Capture the cell that displays the provided text and extract its (x, y) central coordinate. 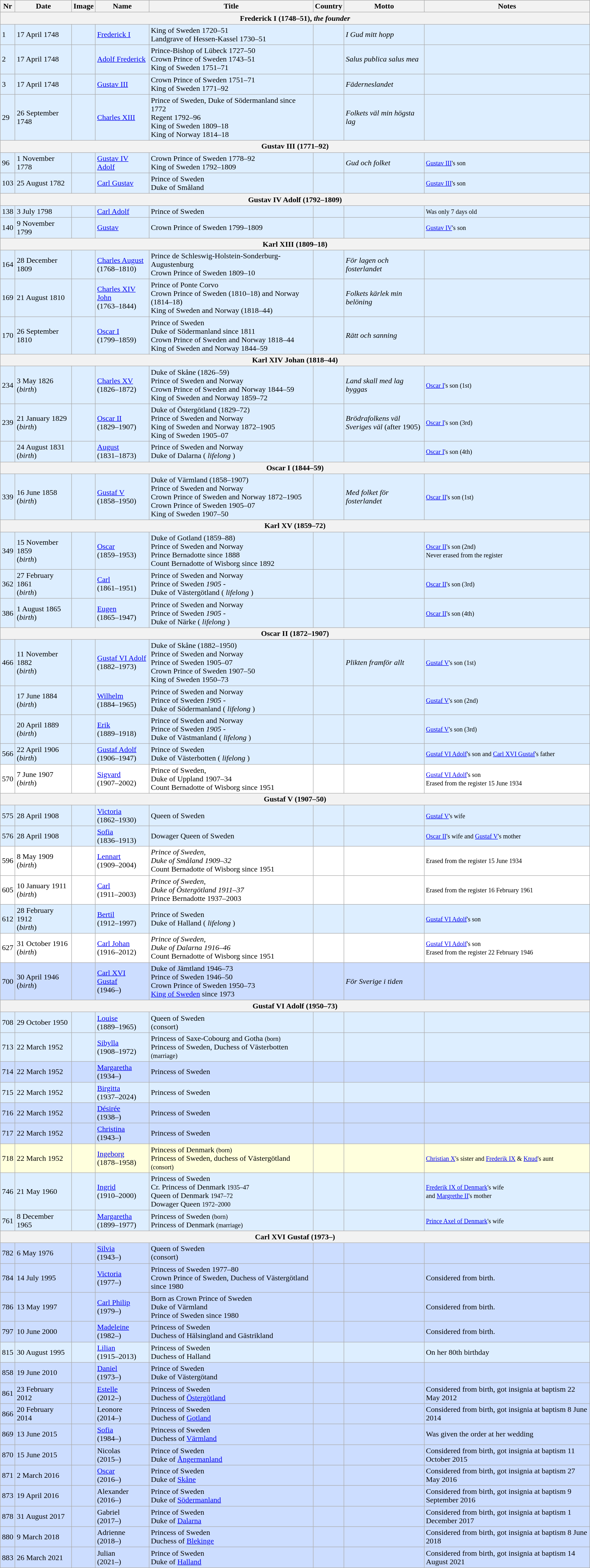
Charles August(1768–1810) (122, 265)
Oscar II (1872–1907) (295, 633)
Ingrid(1910–2000) (122, 1192)
Frederick I (122, 35)
30 April 1946(birth) (43, 981)
3 (8, 84)
11 November 1882(birth) (43, 662)
Gustaf V's son (3rd) (507, 729)
Silvia(1943–) (122, 1253)
Duke of Skåne (1826–59)Prince of Sweden and NorwayCrown Prince of Sweden and Norway 1844–59King of Sweden and Norway 1859–72 (231, 385)
Gustaf VI Adolf's son Erased from the register 22 February 1946 (507, 948)
Prince of Sweden,Duke of Småland 1909–32 Count Bernadotte of Wisborg since 1951 (231, 861)
Gustav (122, 228)
Princess of Sweden 1977–80Crown Prince of Sweden, Duchess of Västergötland since 1980 (231, 1278)
Carl Johan(1916–2012) (122, 948)
858 (8, 1373)
866 (8, 1414)
700 (8, 981)
Sibylla(1908–1972) (122, 1047)
239 (8, 423)
31 August 2017 (43, 1517)
Frederik IX of Denmark's wifeand Margrethe II's mother (507, 1192)
Sigvard(1907–2002) (122, 779)
Gustaf VI Adolf's son Erased from the register 15 June 1934 (507, 779)
Prince of SwedenDuke of Södermanland since 1811Crown Prince of Sweden and Norway 1818–44King of Sweden and Norway 1844–59 (231, 336)
140 (8, 228)
Prince of SwedenDuke of Halland ( lifelong ) (231, 919)
Queen of Sweden (231, 816)
708 (8, 1022)
19 June 2010 (43, 1373)
Oscar I's son (1st) (507, 385)
Image (84, 6)
878 (8, 1517)
Karl XV (1859–72) (295, 526)
6 May 1976 (43, 1253)
169 (8, 298)
Prince of Sweden,Duke of Östergötland 1911–37Prince Bernadotte 1937–2003 (231, 890)
Gustaf V(1858–1950) (122, 497)
Date (43, 6)
Prince of Sweden and NorwayPrince of Sweden 1905 -Duke of Västmanland ( lifelong ) (231, 729)
23 February 2012 (43, 1393)
9 March 2018 (43, 1537)
786 (8, 1307)
Land skall med lag byggas (384, 385)
30 August 1995 (43, 1352)
Oscar II's son (1st) (507, 497)
Duke of Skåne (1882–1950)Prince of Sweden and Norway Prince of Sweden 1905–07Crown Prince of Sweden 1907–50King of Sweden 1950–73 (231, 662)
Gustaf V's wife (507, 816)
29 October 1950 (43, 1022)
Oscar(1859–1953) (122, 551)
Was given the order at her wedding (507, 1434)
Prince of Sweden, Duke of Dalarna 1916–46Count Bernadotte of Wisborg since 1951 (231, 948)
25 August 1782 (43, 183)
746 (8, 1192)
Considered from birth, got insignia at baptism 27 May 2016 (507, 1476)
Sofia(1836–1913) (122, 836)
234 (8, 385)
Gustav III (1771–92) (295, 146)
Oscar II(1829–1907) (122, 423)
Motto (384, 6)
26 September 1810 (43, 336)
Eugen(1865–1947) (122, 613)
861 (8, 1393)
815 (8, 1352)
King of Sweden 1720–51Landgrave of Hessen-Kassel 1730–51 (231, 35)
19 April 2016 (43, 1496)
Lennart(1909–2004) (122, 861)
Considered from birth, got insignia at baptism 8 June 2014 (507, 1414)
1 November 1778 (43, 163)
28 February 1912(birth) (43, 919)
716 (8, 1113)
Gustav III (122, 84)
10 January 1911(birth) (43, 890)
Salus publica salus mea (384, 59)
Nicolas(2015–) (122, 1455)
Prince of Sweden Duke of Västerbotten ( lifelong ) (231, 754)
Julian(2021–) (122, 1558)
Erased from the register 15 June 1934 (507, 861)
Margaretha(1934–) (122, 1072)
Adolf Frederick (122, 59)
Sofia(1984–) (122, 1434)
Oscar II's son (4th) (507, 613)
Carl(1861–1951) (122, 584)
718 (8, 1158)
2 March 2016 (43, 1476)
Carl Gustav (122, 183)
Folkets väl min högsta lag (384, 117)
28 December 1809 (43, 265)
Considered from birth, got insignia at baptism 22 May 2012 (507, 1393)
Madeleine(1982–) (122, 1332)
Carl XVI Gustaf(1946–) (122, 981)
Duke of Jämtland 1946–73Prince of Sweden 1946–50Crown Prince of Sweden 1950–73King of Sweden since 1973 (231, 981)
782 (8, 1253)
Oscar I's son (4th) (507, 452)
Prince Axel of Denmark's wife (507, 1221)
Victoria(1977–) (122, 1278)
Victoria(1862–1930) (122, 816)
Erased from the register 16 February 1961 (507, 890)
Prince of SwedenDuke of Dalarna (231, 1517)
2 (8, 59)
715 (8, 1092)
386 (8, 613)
Alexander(2016–) (122, 1496)
14 July 1995 (43, 1278)
15 June 2015 (43, 1455)
Oscar II's son (2nd)Never erased from the register (507, 551)
16 June 1858(birth) (43, 497)
Oscar I(1799–1859) (122, 336)
On her 80th birthday (507, 1352)
Duke of Östergötland (1829–72) Prince of Sweden and NorwayKing of Sweden and Norway 1872–1905King of Sweden 1905–07 (231, 423)
627 (8, 948)
Gustaf VI Adolf (1950–73) (295, 1006)
8 May 1909(birth) (43, 861)
Was only 7 days old (507, 211)
21 May 1960 (43, 1192)
Duke of Gotland (1859–88)Prince of Sweden and NorwayPrince Bernadotte since 1888Count Bernadotte of Wisborg since 1892 (231, 551)
Prince of SwedenDuke of Södermanland (231, 1496)
883 (8, 1558)
570 (8, 779)
I Gud mitt hopp (384, 35)
Erik(1889–1918) (122, 729)
Margaretha(1899–1977) (122, 1221)
10 June 2000 (43, 1332)
Prince of Sweden and NorwayPrince of Sweden 1905 -Duke of Södermanland ( lifelong ) (231, 700)
Charles XIV John(1763–1844) (122, 298)
Considered from birth, got insignia at baptism 9 September 2016 (507, 1496)
26 March 2021 (43, 1558)
Gustaf VI Adolf(1882–1973) (122, 662)
17 June 1884(birth) (43, 700)
3 July 1798 (43, 211)
Princess of Sweden (born)Princess of Denmark (marriage) (231, 1221)
Bertil(1912–1997) (122, 919)
Title (231, 6)
Carl Adolf (122, 211)
3 May 1826(birth) (43, 385)
Adrienne(2018–) (122, 1537)
För Sverige i tiden (384, 981)
Prince of Sweden, Duke of Södermanland since 1772Regent 1792–96King of Sweden 1809–18King of Norway 1814–18 (231, 117)
873 (8, 1496)
Considered from birth, got insignia at baptism 14 August 2021 (507, 1558)
Birgitta(1937–2024) (122, 1092)
103 (8, 183)
96 (8, 163)
761 (8, 1221)
Prince of Sweden and NorwayPrince of Sweden 1905 -Duke of Västergötland ( lifelong ) (231, 584)
Estelle(2012–) (122, 1393)
Carl XVI Gustaf (1973–) (295, 1237)
870 (8, 1455)
Crown Prince of Sweden 1778–92King of Sweden 1792–1809 (231, 163)
Considered from birth, got insignia at baptism 1 December 2017 (507, 1517)
Princess of SwedenDuchess of Värmland (231, 1434)
Med folket för fosterlandet (384, 497)
466 (8, 662)
26 September 1748 (43, 117)
Gustav IV's son (507, 228)
Prince-Bishop of Lübeck 1727–50Crown Prince of Sweden 1743–51King of Sweden 1751–71 (231, 59)
Prince of Sweden, Duke of Uppland 1907–34Count Bernadotte of Wisborg since 1951 (231, 779)
13 May 1997 (43, 1307)
Country (329, 6)
170 (8, 336)
21 August 1810 (43, 298)
Gustaf V (1907–50) (295, 799)
Gustaf V's son (1st) (507, 662)
Crown Prince of Sweden 1751–71King of Sweden 1771–92 (231, 84)
Louise(1889–1965) (122, 1022)
Folkets kärlek min belöning (384, 298)
Prince of SwedenDuke of Västergötand (231, 1373)
Princess of SwedenDuchess of Halland (231, 1352)
Princess of SwedenDuchess of Östergötland (231, 1393)
Nr (8, 6)
Lilian(1915–2013) (122, 1352)
Name (122, 6)
Prince of Ponte CorvoCrown Prince of Sweden (1810–18) and Norway (1814–18)King of Sweden and Norway (1818–44) (231, 298)
Carl Philip(1979–) (122, 1307)
Oscar II's son (3rd) (507, 584)
9 November 1799 (43, 228)
Charles XIII (122, 117)
339 (8, 497)
Crown Prince of Sweden 1799–1809 (231, 228)
Prince of SwedenDuke of Ångermanland (231, 1455)
Leonore(2014–) (122, 1414)
Prince of SwedenDuke of Halland (231, 1558)
566 (8, 754)
Rätt och sanning (384, 336)
576 (8, 836)
Born as Crown Prince of SwedenDuke of VärmlandPrince of Sweden since 1980 (231, 1307)
Daniel(1973–) (122, 1373)
Prince of SwedenDuke of Skåne (231, 1476)
Princess of Saxe-Cobourg and Gotha (born)Princess of Sweden, Duchess of Västerbotten (marriage) (231, 1047)
Désirée(1938–) (122, 1113)
7 June 1907(birth) (43, 779)
784 (8, 1278)
1 (8, 35)
8 December 1965 (43, 1221)
Oscar II's wife and Gustaf V's mother (507, 836)
Considered from birth, got insignia at baptism 11 October 2015 (507, 1455)
Queen of Sweden(consort) (231, 1022)
Gustaf V's son (2nd) (507, 700)
Gustaf VI Adolf's son (507, 919)
29 (8, 117)
869 (8, 1434)
Carl(1911–2003) (122, 890)
575 (8, 816)
Prince de Schleswig-Holstein-Sonderburg-AugustenburgCrown Prince of Sweden 1809–10 (231, 265)
Prince of Sweden (231, 211)
Princess of SwedenDuchess of Hälsingland and Gästrikland (231, 1332)
713 (8, 1047)
612 (8, 919)
Gustaf Adolf(1906–1947) (122, 754)
880 (8, 1537)
För lagen och fosterlandet (384, 265)
Prince of Sweden and NorwayDuke of Dalarna ( lifelong ) (231, 452)
Christina(1943–) (122, 1134)
164 (8, 265)
Wilhelm(1884–1965) (122, 700)
Oscar I's son (3rd) (507, 423)
15 November 1859(birth) (43, 551)
20 February 2014 (43, 1414)
349 (8, 551)
Oscar I (1844–59) (295, 468)
31 October 1916(birth) (43, 948)
Princess of Denmark (born)Princess of Sweden, duchess of Västergötland (consort) (231, 1158)
Oscar(2016–) (122, 1476)
717 (8, 1134)
Prince of SwedenDuke of Småland (231, 183)
Frederick I (1748–51), the founder (295, 18)
Gustav IV Adolf (1792–1809) (295, 199)
August(1831–1873) (122, 452)
Gud och folket (384, 163)
Gabriel(2017–) (122, 1517)
605 (8, 890)
Gustav IV Adolf (122, 163)
Karl XIII (1809–18) (295, 244)
13 June 2015 (43, 1434)
Christian X's sister and Frederik IX & Knud's aunt (507, 1158)
Queen of Sweden (consort) (231, 1253)
138 (8, 211)
1 August 1865(birth) (43, 613)
Brödrafolkens välSveriges väl (after 1905) (384, 423)
Fäderneslandet (384, 84)
596 (8, 861)
20 April 1889(birth) (43, 729)
Gustaf VI Adolf's son and Carl XVI Gustaf's father (507, 754)
22 April 1906(birth) (43, 754)
Dowager Queen of Sweden (231, 836)
Princess of SwedenDuchess of Gotland (231, 1414)
714 (8, 1072)
Karl XIV Johan (1818–44) (295, 360)
Princess of SwedenDuchess of Blekinge (231, 1537)
Ingeborg(1878–1958) (122, 1158)
Princess of SwedenCr. Princess of Denmark 1935–47Queen of Denmark 1947–72Dowager Queen 1972–2000 (231, 1192)
362 (8, 584)
Prince of Sweden and NorwayPrince of Sweden 1905 -Duke of Närke ( lifelong ) (231, 613)
Notes (507, 6)
24 August 1831(birth) (43, 452)
797 (8, 1332)
Charles XV(1826–1872) (122, 385)
Considered from birth, got insignia at baptism 8 June 2018 (507, 1537)
21 January 1829(birth) (43, 423)
27 February 1861(birth) (43, 584)
Plikten framför allt (384, 662)
871 (8, 1476)
